Determine the [x, y] coordinate at the center of the cell enclosing the given text.  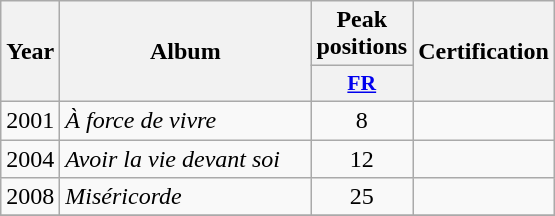
FR [362, 84]
2001 [30, 120]
Certification [484, 52]
8 [362, 120]
Avoir la vie devant soi [186, 159]
Peak positions [362, 34]
25 [362, 197]
2008 [30, 197]
Album [186, 52]
2004 [30, 159]
12 [362, 159]
Miséricorde [186, 197]
À force de vivre [186, 120]
Year [30, 52]
